Pinpoint the cell where the given text exists, returning its [X, Y] midpoint coordinate. 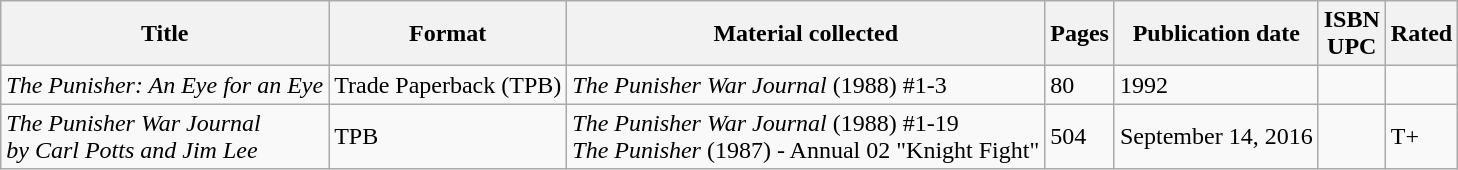
The Punisher War Journal (1988) #1-3 [806, 85]
Material collected [806, 34]
The Punisher War Journal (1988) #1-19The Punisher (1987) - Annual 02 "Knight Fight" [806, 136]
80 [1080, 85]
The Punisher: An Eye for an Eye [165, 85]
Pages [1080, 34]
Title [165, 34]
Publication date [1216, 34]
Format [448, 34]
ISBN UPC [1352, 34]
Trade Paperback (TPB) [448, 85]
Rated [1421, 34]
The Punisher War Journalby Carl Potts and Jim Lee [165, 136]
1992 [1216, 85]
September 14, 2016 [1216, 136]
T+ [1421, 136]
TPB [448, 136]
504 [1080, 136]
